From the cell containing the given text, extract its center point as [X, Y] coordinate. 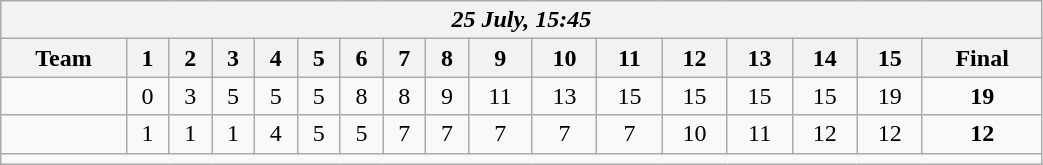
6 [362, 58]
Final [982, 58]
14 [824, 58]
0 [148, 96]
2 [190, 58]
25 July, 15:45 [522, 20]
Team [64, 58]
